Provide the (x, y) coordinate of the cell's center where the given text is located.  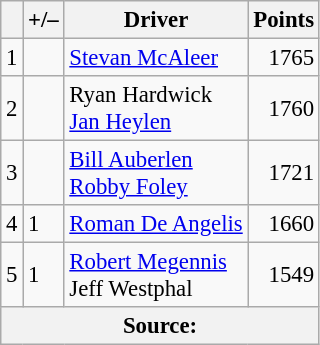
Driver (156, 20)
Bill Auberlen Robby Foley (156, 174)
Stevan McAleer (156, 58)
2 (12, 108)
Robert Megennis Jeff Westphal (156, 276)
1660 (284, 224)
+/– (44, 20)
Points (284, 20)
Ryan Hardwick Jan Heylen (156, 108)
5 (12, 276)
1760 (284, 108)
3 (12, 174)
4 (12, 224)
1765 (284, 58)
1721 (284, 174)
Roman De Angelis (156, 224)
1549 (284, 276)
